Return (X, Y) of the center of cell containing provided text 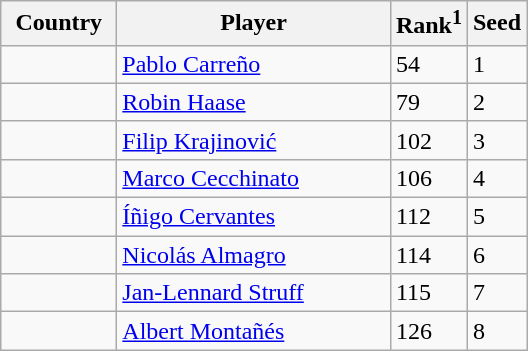
5 (496, 217)
Rank1 (428, 24)
Jan-Lennard Struff (254, 293)
8 (496, 331)
Country (59, 24)
Nicolás Almagro (254, 255)
1 (496, 64)
79 (428, 102)
112 (428, 217)
Albert Montañés (254, 331)
4 (496, 178)
Filip Krajinović (254, 140)
Pablo Carreño (254, 64)
102 (428, 140)
6 (496, 255)
7 (496, 293)
3 (496, 140)
Íñigo Cervantes (254, 217)
Robin Haase (254, 102)
115 (428, 293)
54 (428, 64)
126 (428, 331)
106 (428, 178)
2 (496, 102)
Marco Cecchinato (254, 178)
Seed (496, 24)
Player (254, 24)
114 (428, 255)
